Identify which cell holds the provided text, then report its [x, y] central coordinate. 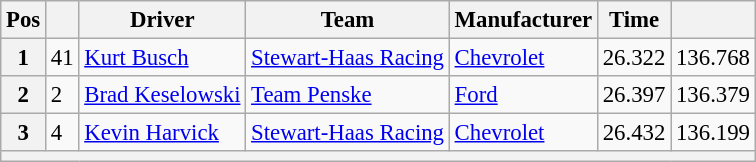
136.768 [714, 58]
Ford [523, 95]
26.322 [634, 58]
Team [348, 20]
136.199 [714, 133]
Brad Keselowski [162, 95]
4 [62, 133]
41 [62, 58]
Time [634, 20]
Kurt Busch [162, 58]
Manufacturer [523, 20]
Kevin Harvick [162, 133]
136.379 [714, 95]
26.397 [634, 95]
Team Penske [348, 95]
Driver [162, 20]
1 [24, 58]
Pos [24, 20]
26.432 [634, 133]
3 [24, 133]
